Return the (X, Y) coordinate for the center point of the cell that contains the specified text.  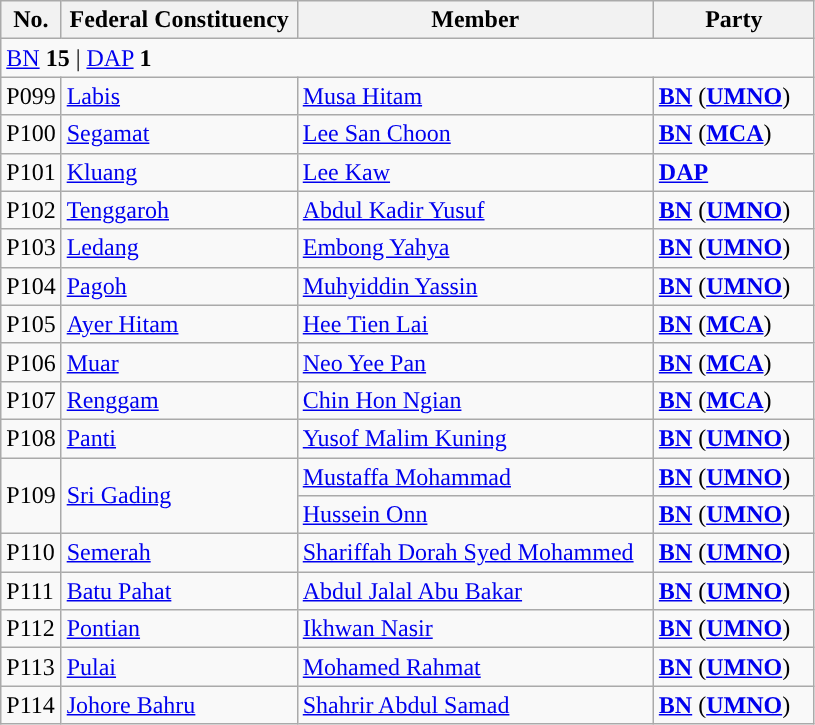
Muar (179, 362)
DAP (734, 172)
Renggam (179, 400)
P102 (31, 210)
P109 (31, 496)
Sri Gading (179, 496)
P104 (31, 286)
P114 (31, 705)
P103 (31, 248)
Member (475, 20)
P107 (31, 400)
P105 (31, 324)
P111 (31, 591)
No. (31, 20)
Johore Bahru (179, 705)
Shahrir Abdul Samad (475, 705)
Pontian (179, 629)
Abdul Kadir Yusuf (475, 210)
P108 (31, 438)
Shariffah Dorah Syed Mohammed (475, 553)
Ikhwan Nasir (475, 629)
Batu Pahat (179, 591)
Mustaffa Mohammad (475, 477)
Party (734, 20)
P100 (31, 134)
P106 (31, 362)
Abdul Jalal Abu Bakar (475, 591)
Labis (179, 96)
Musa Hitam (475, 96)
Neo Yee Pan (475, 362)
Lee San Choon (475, 134)
Lee Kaw (475, 172)
Panti (179, 438)
Chin Hon Ngian (475, 400)
Mohamed Rahmat (475, 667)
Pulai (179, 667)
P099 (31, 96)
Semerah (179, 553)
P112 (31, 629)
BN 15 | DAP 1 (408, 58)
Segamat (179, 134)
Federal Constituency (179, 20)
P110 (31, 553)
Yusof Malim Kuning (475, 438)
Ledang (179, 248)
Hussein Onn (475, 515)
Ayer Hitam (179, 324)
Embong Yahya (475, 248)
Kluang (179, 172)
P113 (31, 667)
P101 (31, 172)
Muhyiddin Yassin (475, 286)
Hee Tien Lai (475, 324)
Pagoh (179, 286)
Tenggaroh (179, 210)
